Extract the [x, y] coordinate from the center of the cell holding the provided text.  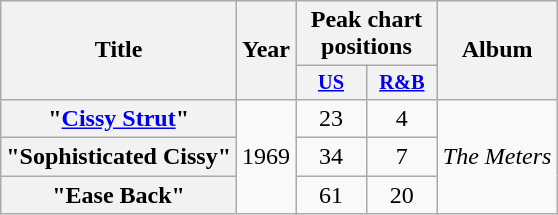
Album [497, 50]
7 [402, 157]
"Ease Back" [119, 195]
The Meters [497, 156]
"Sophisticated Cissy" [119, 157]
Year [266, 50]
1969 [266, 156]
Peak chart positions [367, 34]
34 [332, 157]
20 [402, 195]
R&B [402, 83]
US [332, 83]
23 [332, 118]
Title [119, 50]
61 [332, 195]
4 [402, 118]
"Cissy Strut" [119, 118]
